Scan for the cell matching the given text and deliver its (X, Y) coordinate at center. 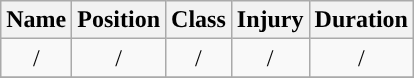
Duration (361, 20)
Position (119, 20)
Name (36, 20)
Class (199, 20)
Injury (270, 20)
